Detect which cell encompasses the target text, then output its [x, y] center coordinate. 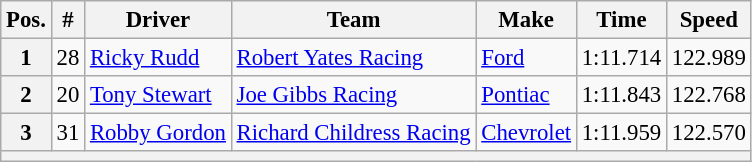
Ford [526, 58]
Time [621, 20]
122.768 [708, 95]
Speed [708, 20]
28 [68, 58]
1:11.959 [621, 133]
Tony Stewart [158, 95]
1:11.843 [621, 95]
1:11.714 [621, 58]
Ricky Rudd [158, 58]
122.989 [708, 58]
2 [26, 95]
Richard Childress Racing [354, 133]
Make [526, 20]
122.570 [708, 133]
Team [354, 20]
Robby Gordon [158, 133]
Pos. [26, 20]
# [68, 20]
31 [68, 133]
Driver [158, 20]
Pontiac [526, 95]
Robert Yates Racing [354, 58]
Joe Gibbs Racing [354, 95]
1 [26, 58]
3 [26, 133]
Chevrolet [526, 133]
20 [68, 95]
